Determine the [x, y] coordinate at the center of the cell enclosing the given text.  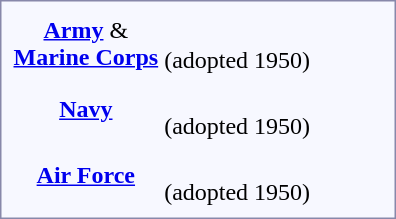
Navy [86, 110]
Air Force [86, 176]
Army &Marine Corps [86, 44]
